Search for the cell housing the specified text and yield its [x, y] center coordinate. 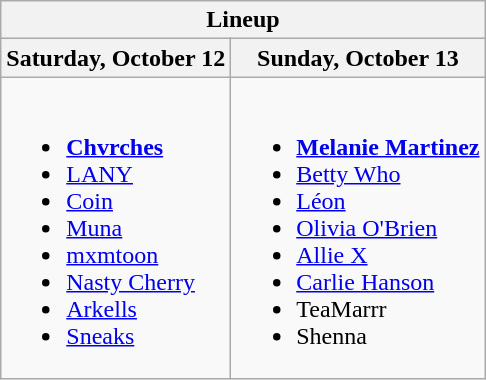
Sunday, October 13 [358, 58]
ChvrchesLANYCoinMunamxmtoonNasty CherryArkellsSneaks [116, 228]
Melanie MartinezBetty WhoLéonOlivia O'BrienAllie XCarlie HansonTeaMarrrShenna [358, 228]
Saturday, October 12 [116, 58]
Lineup [243, 20]
